Find where the given text appears and provide that cell's center as [X, Y] coordinate. 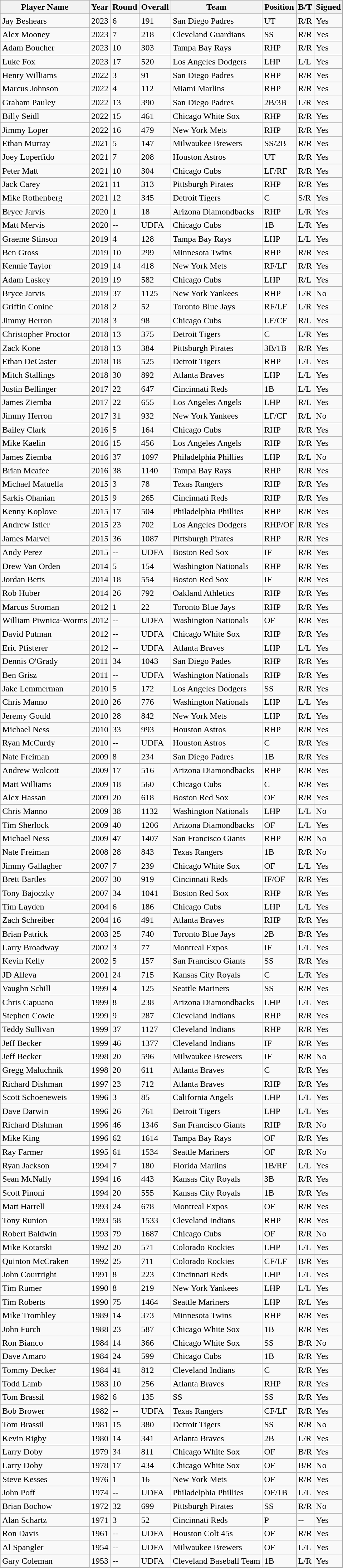
Tony Bajoczky [45, 893]
Signed [328, 7]
Gregg Maluchnik [45, 1070]
Vaughn Schill [45, 988]
1464 [155, 1302]
Zach Schreiber [45, 920]
Marcus Stroman [45, 607]
434 [155, 1465]
135 [155, 1397]
1976 [100, 1479]
Andrew Wolcott [45, 770]
1961 [100, 1534]
Teddy Sullivan [45, 1029]
Matt Harrell [45, 1206]
504 [155, 511]
Jimmy Gallagher [45, 866]
Jordan Betts [45, 579]
Peter Matt [45, 171]
Matt Mervis [45, 225]
3B/1B [279, 348]
1127 [155, 1029]
125 [155, 988]
208 [155, 157]
491 [155, 920]
345 [155, 198]
1981 [100, 1424]
Todd Lamb [45, 1384]
Ben Grisz [45, 675]
Dave Darwin [45, 1111]
560 [155, 784]
366 [155, 1343]
1614 [155, 1138]
47 [125, 839]
Mike Kaelin [45, 443]
Henry Williams [45, 75]
219 [155, 1288]
1988 [100, 1329]
Griffin Conine [45, 307]
Graeme Stinson [45, 239]
1097 [155, 457]
Scott Schoeneweis [45, 1097]
62 [125, 1138]
Andrew Istler [45, 525]
Ben Gross [45, 252]
812 [155, 1370]
Adam Laskey [45, 280]
239 [155, 866]
792 [155, 593]
Brian Bochow [45, 1506]
Quinton McCraken [45, 1261]
Brian Mcafee [45, 471]
303 [155, 48]
461 [155, 116]
Robert Baldwin [45, 1234]
Tim Roberts [45, 1302]
SS/2B [279, 143]
JD Alleva [45, 975]
Jay Beshears [45, 21]
842 [155, 716]
Tommy Decker [45, 1370]
384 [155, 348]
418 [155, 266]
238 [155, 1002]
40 [125, 825]
Mitch Stallings [45, 375]
Tim Rumer [45, 1288]
61 [125, 1152]
1206 [155, 825]
299 [155, 252]
2001 [100, 975]
892 [155, 375]
John Courtright [45, 1275]
Oakland Athletics [216, 593]
555 [155, 1193]
Houston Colt 45s [216, 1534]
1125 [155, 293]
380 [155, 1424]
479 [155, 130]
Ryan McCurdy [45, 743]
443 [155, 1179]
1043 [155, 661]
Jake Lemmerman [45, 689]
Miami Marlins [216, 89]
Jack Carey [45, 184]
172 [155, 689]
William Piwnica-Worms [45, 621]
RHP/OF [279, 525]
Adam Boucher [45, 48]
571 [155, 1247]
Bailey Clark [45, 430]
1991 [100, 1275]
Zack Kone [45, 348]
Year [100, 7]
678 [155, 1206]
611 [155, 1070]
32 [125, 1506]
154 [155, 566]
77 [155, 947]
456 [155, 443]
Mike Rothenberg [45, 198]
1978 [100, 1465]
Dave Amaro [45, 1356]
Ron Davis [45, 1534]
33 [125, 729]
Sarkis Ohanian [45, 498]
P [279, 1520]
75 [125, 1302]
Kevin Rigby [45, 1438]
699 [155, 1506]
375 [155, 334]
655 [155, 402]
2B/3B [279, 102]
1974 [100, 1493]
1534 [155, 1152]
2003 [100, 934]
Tim Layden [45, 907]
Christopher Proctor [45, 334]
Eric Pfisterer [45, 648]
Dennis O'Grady [45, 661]
3B [279, 1179]
1041 [155, 893]
618 [155, 797]
390 [155, 102]
Cleveland Baseball Team [216, 1561]
Mike Trombley [45, 1316]
19 [125, 280]
1140 [155, 471]
Mike Kotarski [45, 1247]
932 [155, 416]
1953 [100, 1561]
993 [155, 729]
554 [155, 579]
Marcus Johnson [45, 89]
596 [155, 1057]
58 [125, 1220]
128 [155, 239]
256 [155, 1384]
Michael Matuella [45, 484]
Larry Broadway [45, 947]
98 [155, 320]
OF/1B [279, 1493]
Steve Kesses [45, 1479]
Billy Seidl [45, 116]
919 [155, 879]
Brian Patrick [45, 934]
Ryan Jackson [45, 1166]
Round [125, 7]
218 [155, 34]
San Diego Pades [216, 661]
Gary Coleman [45, 1561]
516 [155, 770]
California Angels [216, 1097]
Tony Runion [45, 1220]
Bob Brower [45, 1411]
Sean McNally [45, 1179]
Ethan Murray [45, 143]
78 [155, 484]
112 [155, 89]
1983 [100, 1384]
191 [155, 21]
599 [155, 1356]
Chris Capuano [45, 1002]
12 [125, 198]
1346 [155, 1125]
186 [155, 907]
587 [155, 1329]
234 [155, 757]
157 [155, 961]
Justin Bellinger [45, 389]
Ray Farmer [45, 1152]
2 [125, 307]
Position [279, 7]
Ethan DeCaster [45, 361]
1954 [100, 1547]
582 [155, 280]
265 [155, 498]
Alex Hassan [45, 797]
Drew Van Orden [45, 566]
180 [155, 1166]
Brett Bartles [45, 879]
147 [155, 143]
41 [125, 1370]
Alex Mooney [45, 34]
712 [155, 1084]
S/R [305, 198]
2008 [100, 852]
740 [155, 934]
Mike King [45, 1138]
715 [155, 975]
LF/RF [279, 171]
Kenny Koplove [45, 511]
811 [155, 1452]
1971 [100, 1520]
Stephen Cowie [45, 1015]
1972 [100, 1506]
John Furch [45, 1329]
11 [125, 184]
Rob Huber [45, 593]
1407 [155, 839]
85 [155, 1097]
761 [155, 1111]
1997 [100, 1084]
Player Name [45, 7]
Scott Pinoni [45, 1193]
79 [125, 1234]
David Putman [45, 634]
313 [155, 184]
James Marvel [45, 539]
304 [155, 171]
Kennie Taylor [45, 266]
1087 [155, 539]
1980 [100, 1438]
1995 [100, 1152]
373 [155, 1316]
Kevin Kelly [45, 961]
Jimmy Loper [45, 130]
711 [155, 1261]
91 [155, 75]
Tim Sherlock [45, 825]
Florida Marlins [216, 1166]
Joey Loperfido [45, 157]
B/T [305, 7]
Alan Schartz [45, 1520]
776 [155, 702]
Andy Perez [45, 552]
702 [155, 525]
1989 [100, 1316]
Graham Pauley [45, 102]
223 [155, 1275]
341 [155, 1438]
Al Spangler [45, 1547]
Jeremy Gould [45, 716]
1979 [100, 1452]
287 [155, 1015]
Ron Bianco [45, 1343]
31 [125, 416]
Team [216, 7]
525 [155, 361]
1132 [155, 811]
164 [155, 430]
IF/OF [279, 879]
520 [155, 62]
Overall [155, 7]
843 [155, 852]
John Poff [45, 1493]
36 [125, 539]
Cleveland Guardians [216, 34]
Matt Williams [45, 784]
1B/RF [279, 1166]
1687 [155, 1234]
Luke Fox [45, 62]
1377 [155, 1043]
647 [155, 389]
1533 [155, 1220]
